From the cell containing the given text, extract its center point as (x, y) coordinate. 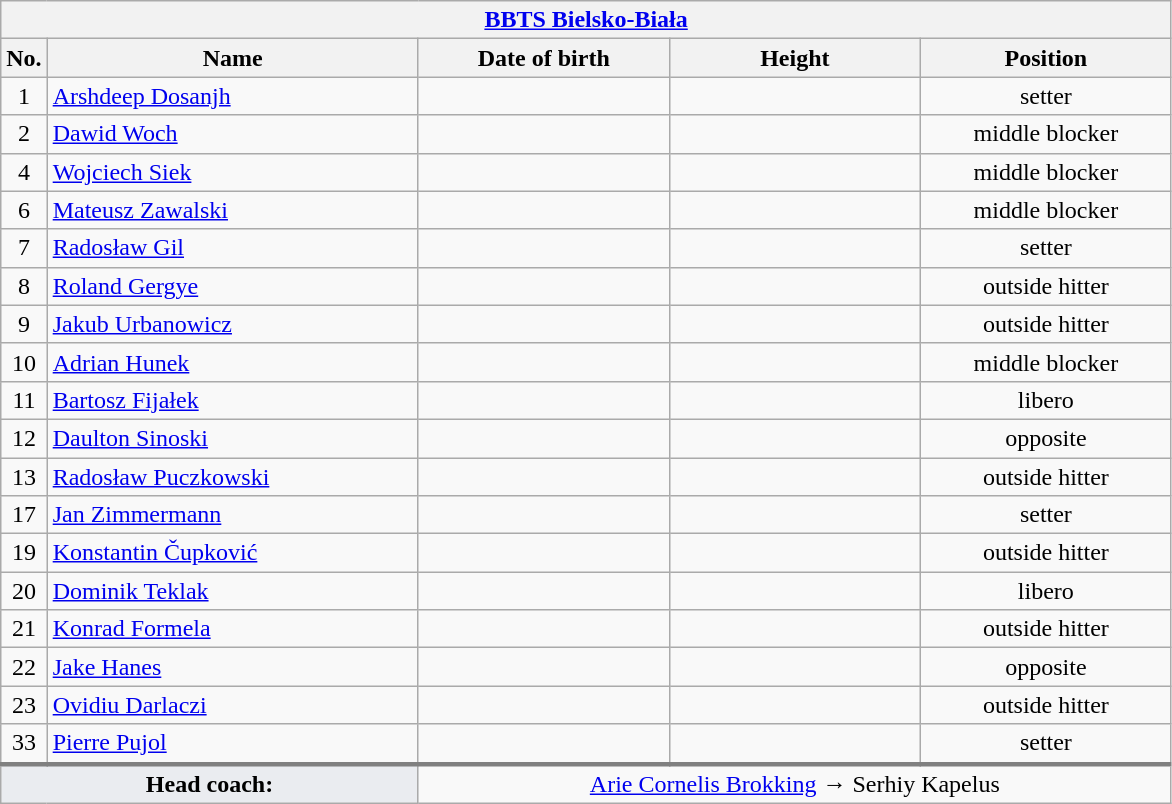
13 (24, 477)
Konstantin Čupković (232, 553)
10 (24, 362)
9 (24, 324)
Jan Zimmermann (232, 515)
21 (24, 629)
33 (24, 744)
Dawid Woch (232, 134)
1 (24, 96)
23 (24, 705)
Position (1046, 58)
Head coach: (210, 784)
22 (24, 667)
Arshdeep Dosanjh (232, 96)
Mateusz Zawalski (232, 210)
7 (24, 248)
Name (232, 58)
8 (24, 286)
6 (24, 210)
20 (24, 591)
Height (794, 58)
Radosław Gil (232, 248)
Jakub Urbanowicz (232, 324)
19 (24, 553)
BBTS Bielsko-Biała (586, 20)
Date of birth (544, 58)
Wojciech Siek (232, 172)
12 (24, 438)
Dominik Teklak (232, 591)
Adrian Hunek (232, 362)
Radosław Puczkowski (232, 477)
No. (24, 58)
Daulton Sinoski (232, 438)
Pierre Pujol (232, 744)
2 (24, 134)
17 (24, 515)
Jake Hanes (232, 667)
Ovidiu Darlaczi (232, 705)
Bartosz Fijałek (232, 400)
Konrad Formela (232, 629)
Arie Cornelis Brokking → Serhiy Kapelus (794, 784)
11 (24, 400)
Roland Gergye (232, 286)
4 (24, 172)
